For the text-containing cell, return its midpoint in (X, Y) coordinate format. 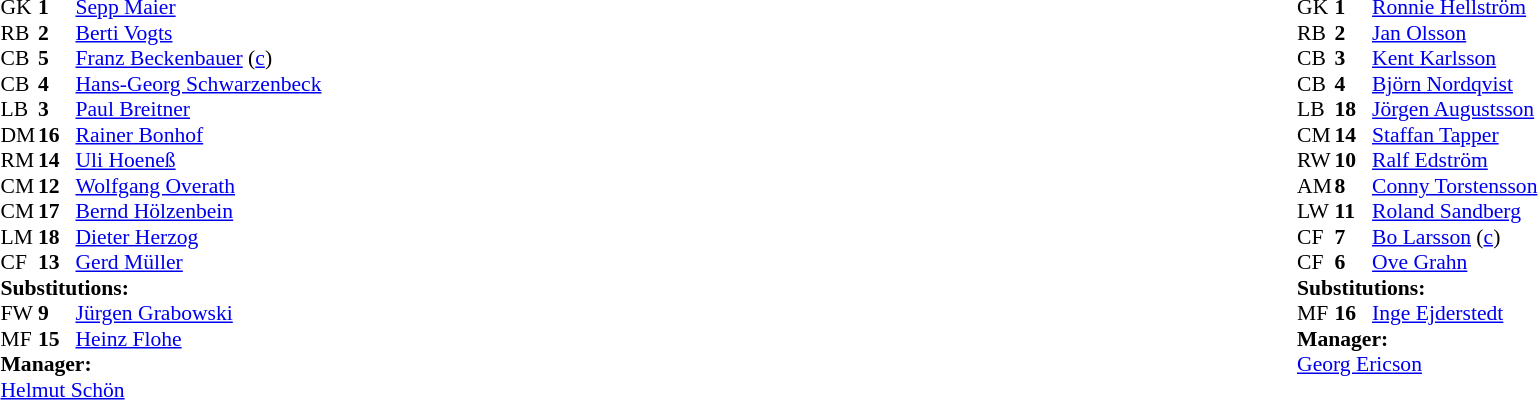
Bernd Hölzenbein (199, 211)
Bo Larsson (c) (1454, 237)
13 (57, 263)
15 (57, 339)
FW (19, 313)
Jörgen Augustsson (1454, 109)
Staffan Tapper (1454, 135)
Kent Karlsson (1454, 59)
RM (19, 161)
Uli Hoeneß (199, 161)
Jan Olsson (1454, 33)
Gerd Müller (199, 263)
Heinz Flohe (199, 339)
Ove Grahn (1454, 263)
12 (57, 186)
Rainer Bonhof (199, 135)
Ralf Edström (1454, 161)
Franz Beckenbauer (c) (199, 59)
5 (57, 59)
Conny Torstensson (1454, 186)
Björn Nordqvist (1454, 84)
Paul Breitner (199, 109)
10 (1354, 161)
Dieter Herzog (199, 237)
Berti Vogts (199, 33)
Roland Sandberg (1454, 211)
6 (1354, 263)
9 (57, 313)
Wolfgang Overath (199, 186)
LM (19, 237)
8 (1354, 186)
11 (1354, 211)
Hans-Georg Schwarzenbeck (199, 84)
RW (1316, 161)
7 (1354, 237)
AM (1316, 186)
Inge Ejderstedt (1454, 313)
Jürgen Grabowski (199, 313)
17 (57, 211)
LW (1316, 211)
Georg Ericson (1417, 365)
DM (19, 135)
